For the text-containing cell, return its midpoint in (X, Y) coordinate format. 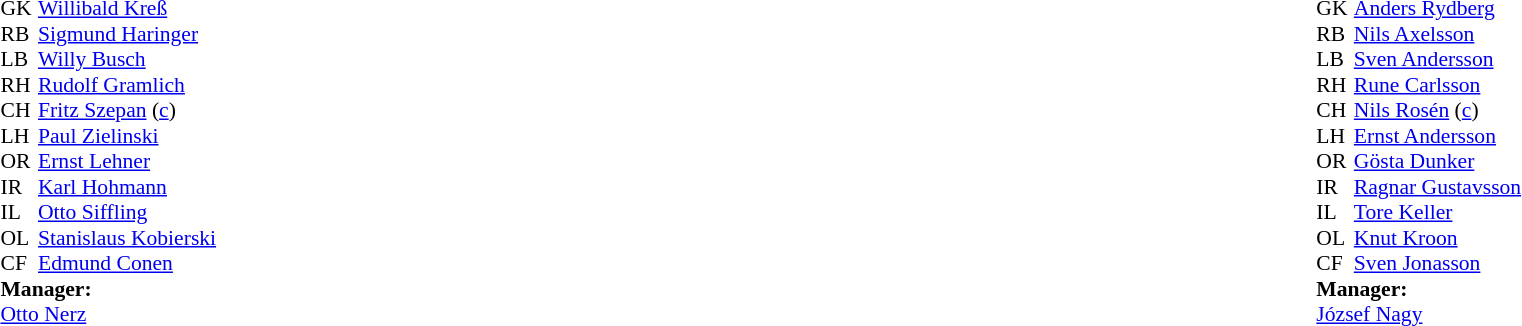
Otto Siffling (127, 213)
Gösta Dunker (1438, 161)
Fritz Szepan (c) (127, 111)
Ernst Andersson (1438, 136)
Nils Axelsson (1438, 34)
Rudolf Gramlich (127, 85)
Sven Jonasson (1438, 263)
Tore Keller (1438, 213)
Karl Hohmann (127, 187)
Nils Rosén (c) (1438, 111)
Paul Zielinski (127, 136)
Sigmund Haringer (127, 34)
Rune Carlsson (1438, 85)
Ernst Lehner (127, 161)
Ragnar Gustavsson (1438, 187)
Knut Kroon (1438, 238)
Willy Busch (127, 59)
Stanislaus Kobierski (127, 238)
Edmund Conen (127, 263)
Sven Andersson (1438, 59)
